Pinpoint the cell where the given text exists, returning its (X, Y) midpoint coordinate. 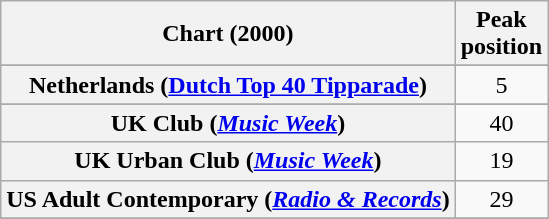
40 (501, 123)
29 (501, 199)
US Adult Contemporary (Radio & Records) (228, 199)
19 (501, 161)
UK Club (Music Week) (228, 123)
Netherlands (Dutch Top 40 Tipparade) (228, 85)
5 (501, 85)
Chart (2000) (228, 34)
UK Urban Club (Music Week) (228, 161)
Peak position (501, 34)
